Capture the cell that displays the provided text and extract its (X, Y) central coordinate. 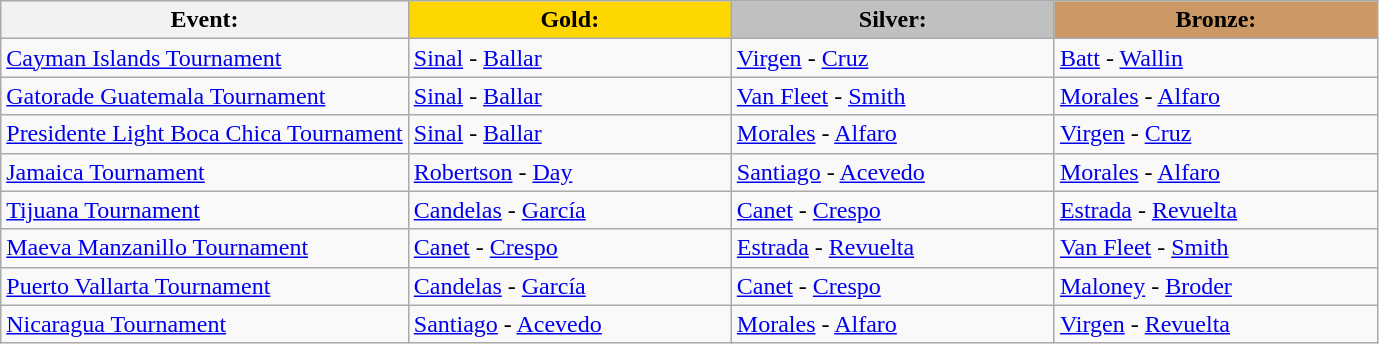
Tijuana Tournament (205, 210)
Virgen - Revuelta (1216, 324)
Bronze: (1216, 20)
Jamaica Tournament (205, 172)
Maloney - Broder (1216, 286)
Maeva Manzanillo Tournament (205, 248)
Silver: (892, 20)
Event: (205, 20)
Batt - Wallin (1216, 58)
Cayman Islands Tournament (205, 58)
Robertson - Day (570, 172)
Puerto Vallarta Tournament (205, 286)
Gatorade Guatemala Tournament (205, 96)
Gold: (570, 20)
Presidente Light Boca Chica Tournament (205, 134)
Nicaragua Tournament (205, 324)
